Locate the cell with the specified text and output its [x, y] center coordinate. 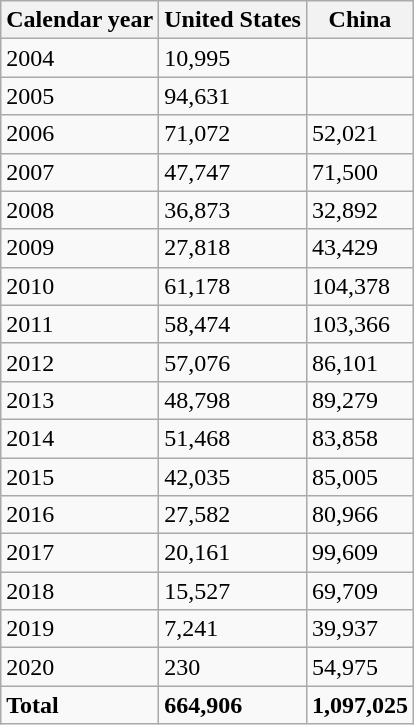
2016 [80, 515]
2015 [80, 477]
10,995 [233, 58]
2005 [80, 96]
36,873 [233, 210]
51,468 [233, 438]
2018 [80, 591]
43,429 [360, 248]
Calendar year [80, 20]
89,279 [360, 400]
27,818 [233, 248]
57,076 [233, 362]
China [360, 20]
54,975 [360, 667]
71,072 [233, 134]
664,906 [233, 705]
32,892 [360, 210]
52,021 [360, 134]
80,966 [360, 515]
2008 [80, 210]
20,161 [233, 553]
2014 [80, 438]
1,097,025 [360, 705]
2007 [80, 172]
85,005 [360, 477]
2010 [80, 286]
103,366 [360, 324]
2011 [80, 324]
104,378 [360, 286]
61,178 [233, 286]
47,747 [233, 172]
69,709 [360, 591]
2004 [80, 58]
United States [233, 20]
2020 [80, 667]
2017 [80, 553]
230 [233, 667]
2019 [80, 629]
48,798 [233, 400]
Total [80, 705]
42,035 [233, 477]
2009 [80, 248]
39,937 [360, 629]
2013 [80, 400]
2006 [80, 134]
2012 [80, 362]
71,500 [360, 172]
58,474 [233, 324]
27,582 [233, 515]
94,631 [233, 96]
15,527 [233, 591]
83,858 [360, 438]
99,609 [360, 553]
7,241 [233, 629]
86,101 [360, 362]
